Return the [x, y] coordinate for the center point of the cell that contains the specified text.  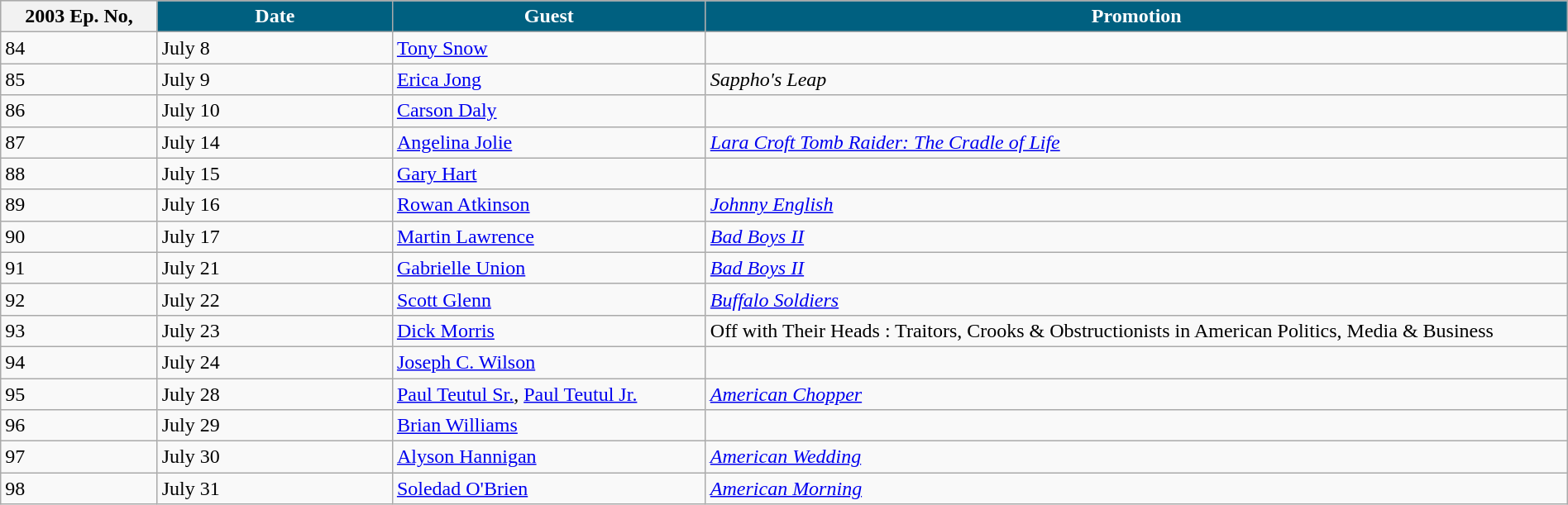
July 31 [275, 488]
94 [79, 362]
July 16 [275, 205]
Guest [549, 17]
Gary Hart [549, 174]
Angelina Jolie [549, 142]
July 10 [275, 111]
American Wedding [1136, 457]
American Chopper [1136, 394]
86 [79, 111]
Lara Croft Tomb Raider: The Cradle of Life [1136, 142]
Erica Jong [549, 79]
Sappho's Leap [1136, 79]
Alyson Hannigan [549, 457]
July 14 [275, 142]
92 [79, 299]
July 9 [275, 79]
July 28 [275, 394]
July 22 [275, 299]
84 [79, 48]
Martin Lawrence [549, 236]
July 21 [275, 268]
88 [79, 174]
July 30 [275, 457]
Gabrielle Union [549, 268]
July 24 [275, 362]
97 [79, 457]
Date [275, 17]
Paul Teutul Sr., Paul Teutul Jr. [549, 394]
July 8 [275, 48]
Scott Glenn [549, 299]
July 17 [275, 236]
Johnny English [1136, 205]
Rowan Atkinson [549, 205]
July 29 [275, 426]
91 [79, 268]
July 15 [275, 174]
Promotion [1136, 17]
Soledad O'Brien [549, 488]
85 [79, 79]
Carson Daly [549, 111]
Joseph C. Wilson [549, 362]
98 [79, 488]
96 [79, 426]
Brian Williams [549, 426]
Buffalo Soldiers [1136, 299]
95 [79, 394]
87 [79, 142]
90 [79, 236]
89 [79, 205]
Dick Morris [549, 331]
July 23 [275, 331]
2003 Ep. No, [79, 17]
Off with Their Heads : Traitors, Crooks & Obstructionists in American Politics, Media & Business [1136, 331]
Tony Snow [549, 48]
93 [79, 331]
American Morning [1136, 488]
